Extract the [X, Y] coordinate from the center of the cell holding the provided text.  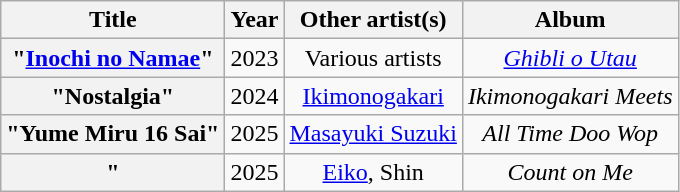
Album [570, 20]
Title [113, 20]
Various artists [373, 58]
Ikimonogakari [373, 96]
" [113, 172]
Eiko, Shin [373, 172]
"Inochi no Namae" [113, 58]
All Time Doo Wop [570, 134]
"Yume Miru 16 Sai" [113, 134]
Ikimonogakari Meets [570, 96]
Ghibli o Utau [570, 58]
2024 [254, 96]
Year [254, 20]
Count on Me [570, 172]
"Nostalgia" [113, 96]
2023 [254, 58]
Masayuki Suzuki [373, 134]
Other artist(s) [373, 20]
